From the cell containing the given text, extract its center point as (X, Y) coordinate. 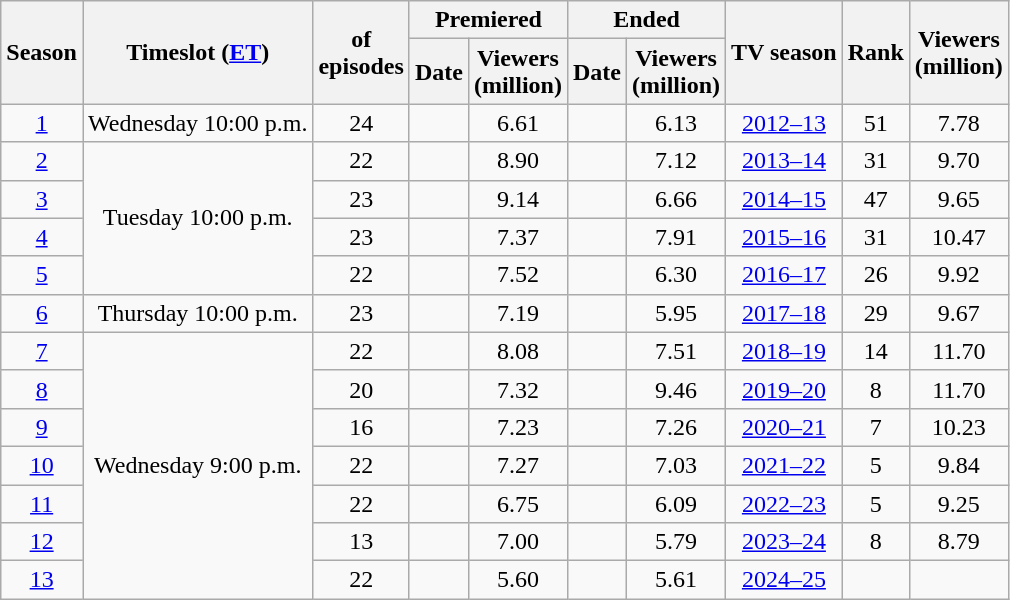
9.70 (958, 161)
9.14 (518, 199)
16 (361, 427)
7.27 (518, 465)
14 (876, 351)
Premiered (488, 20)
6.75 (518, 503)
7.91 (676, 237)
2023–24 (784, 542)
12 (42, 542)
Rank (876, 52)
8.79 (958, 542)
2018–19 (784, 351)
2013–14 (784, 161)
47 (876, 199)
26 (876, 275)
6.09 (676, 503)
2019–20 (784, 389)
10 (42, 465)
Wednesday 10:00 p.m. (197, 123)
24 (361, 123)
20 (361, 389)
2015–16 (784, 237)
51 (876, 123)
2022–23 (784, 503)
7.78 (958, 123)
9.67 (958, 313)
5.79 (676, 542)
29 (876, 313)
2016–17 (784, 275)
7.26 (676, 427)
9 (42, 427)
7.51 (676, 351)
2024–25 (784, 580)
5.95 (676, 313)
6.61 (518, 123)
Wednesday 9:00 p.m. (197, 465)
7.00 (518, 542)
7.23 (518, 427)
5.60 (518, 580)
2020–21 (784, 427)
2017–18 (784, 313)
Timeslot (ET) (197, 52)
6.30 (676, 275)
8.08 (518, 351)
9.46 (676, 389)
8.90 (518, 161)
6 (42, 313)
9.84 (958, 465)
Thursday 10:00 p.m. (197, 313)
11 (42, 503)
2021–22 (784, 465)
2 (42, 161)
9.92 (958, 275)
3 (42, 199)
2012–13 (784, 123)
TV season (784, 52)
10.47 (958, 237)
7.12 (676, 161)
6.13 (676, 123)
7.37 (518, 237)
Tuesday 10:00 p.m. (197, 218)
Season (42, 52)
2014–15 (784, 199)
1 (42, 123)
9.25 (958, 503)
9.65 (958, 199)
ofepisodes (361, 52)
7.32 (518, 389)
6.66 (676, 199)
10.23 (958, 427)
7.19 (518, 313)
4 (42, 237)
7.52 (518, 275)
7.03 (676, 465)
Ended (646, 20)
5.61 (676, 580)
